Determine the [X, Y] coordinate at the center of the cell enclosing the given text.  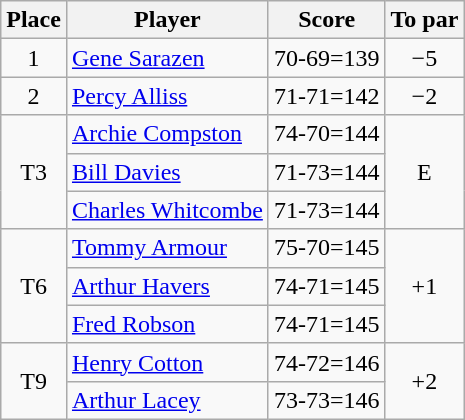
1 [34, 58]
T3 [34, 172]
Arthur Havers [167, 286]
Score [326, 20]
−5 [424, 58]
Place [34, 20]
74-72=146 [326, 362]
+1 [424, 286]
73-73=146 [326, 400]
−2 [424, 96]
+2 [424, 381]
Percy Alliss [167, 96]
Player [167, 20]
Tommy Armour [167, 248]
Charles Whitcombe [167, 210]
Henry Cotton [167, 362]
T9 [34, 381]
To par [424, 20]
74-70=144 [326, 134]
Gene Sarazen [167, 58]
75-70=145 [326, 248]
Bill Davies [167, 172]
2 [34, 96]
71-71=142 [326, 96]
E [424, 172]
Fred Robson [167, 324]
T6 [34, 286]
Archie Compston [167, 134]
Arthur Lacey [167, 400]
70-69=139 [326, 58]
